Pinpoint the cell where the given text exists, returning its (x, y) midpoint coordinate. 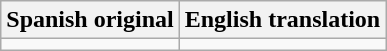
Spanish original (90, 20)
English translation (282, 20)
